Locate the cell with the specified text and output its [x, y] center coordinate. 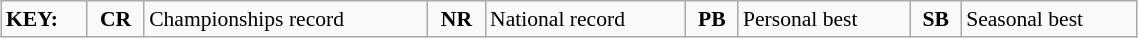
Personal best [824, 19]
NR [456, 19]
National record [586, 19]
Championships record [286, 19]
PB [712, 19]
Seasonal best [1049, 19]
CR [116, 19]
SB [936, 19]
KEY: [44, 19]
